Find where the given text appears and provide that cell's center as [X, Y] coordinate. 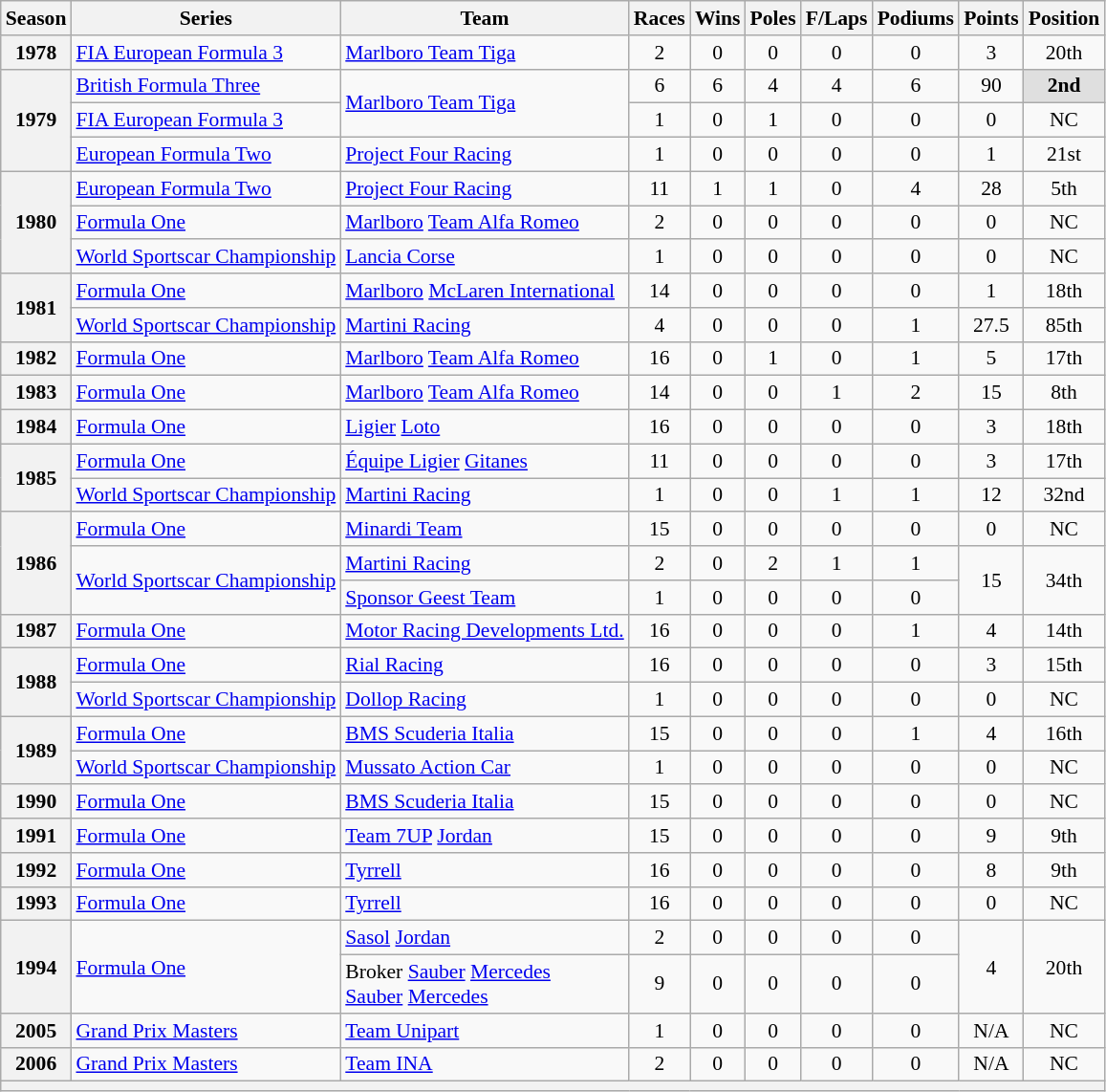
1993 [36, 904]
Sasol Jordan [485, 938]
1979 [36, 120]
Position [1064, 18]
Wins [718, 18]
1991 [36, 836]
1981 [36, 308]
1986 [36, 564]
Poles [773, 18]
1992 [36, 870]
British Formula Three [206, 86]
Points [991, 18]
Dollop Racing [485, 700]
Team INA [485, 1064]
Team [485, 18]
Sponsor Geest Team [485, 598]
Series [206, 18]
Podiums [916, 18]
Marlboro McLaren International [485, 291]
21st [1064, 155]
1983 [36, 393]
1988 [36, 683]
90 [991, 86]
2006 [36, 1064]
Races [660, 18]
Motor Racing Developments Ltd. [485, 631]
1984 [36, 427]
2nd [1064, 86]
32nd [1064, 495]
F/Laps [837, 18]
Season [36, 18]
1982 [36, 359]
1990 [36, 802]
1989 [36, 750]
85th [1064, 325]
5 [991, 359]
Équipe Ligier Gitanes [485, 461]
1987 [36, 631]
14th [1064, 631]
Team 7UP Jordan [485, 836]
12 [991, 495]
8th [1064, 393]
2005 [36, 1031]
5th [1064, 188]
27.5 [991, 325]
Team Unipart [485, 1031]
Ligier Loto [485, 427]
Minardi Team [485, 530]
Mussato Action Car [485, 768]
28 [991, 188]
1980 [36, 222]
16th [1064, 733]
Rial Racing [485, 666]
Broker Sauber MercedesSauber Mercedes [485, 985]
34th [1064, 579]
1985 [36, 478]
8 [991, 870]
Lancia Corse [485, 257]
15th [1064, 666]
1994 [36, 968]
1978 [36, 53]
